Scan for the cell matching the given text and deliver its [x, y] coordinate at center. 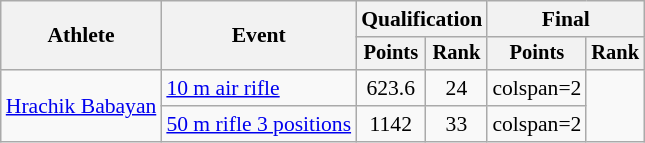
Final [566, 19]
Event [258, 36]
Qualification [422, 19]
24 [456, 88]
Athlete [82, 36]
Hrachik Babayan [82, 106]
50 m rifle 3 positions [258, 124]
33 [456, 124]
623.6 [390, 88]
1142 [390, 124]
10 m air rifle [258, 88]
